Return [x, y] of the center of cell containing provided text 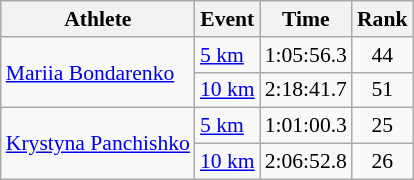
Time [306, 19]
2:06:52.8 [306, 162]
1:01:00.3 [306, 126]
25 [382, 126]
Athlete [98, 19]
Event [228, 19]
Krystyna Panchishko [98, 144]
Mariia Bondarenko [98, 72]
51 [382, 90]
26 [382, 162]
1:05:56.3 [306, 55]
2:18:41.7 [306, 90]
Rank [382, 19]
44 [382, 55]
